Pinpoint the cell where the given text exists, returning its (X, Y) midpoint coordinate. 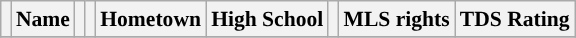
TDS Rating (515, 19)
MLS rights (396, 19)
Name (43, 19)
Hometown (150, 19)
High School (267, 19)
